From the cell containing the given text, extract its center point as (x, y) coordinate. 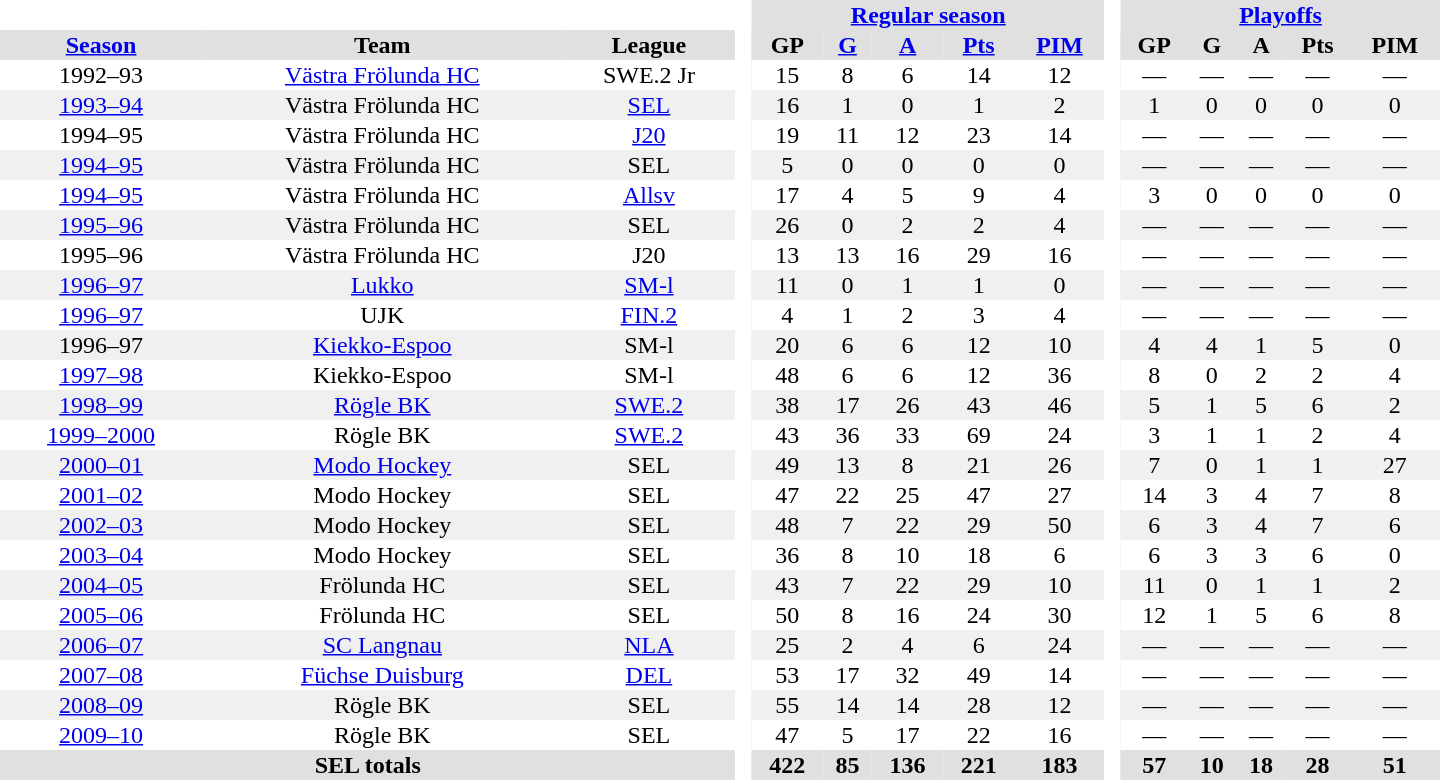
2000–01 (101, 465)
Team (382, 45)
Füchse Duisburg (382, 675)
2009–10 (101, 735)
FIN.2 (648, 315)
SWE.2 Jr (648, 75)
57 (1154, 765)
2003–04 (101, 555)
1999–2000 (101, 435)
2006–07 (101, 645)
422 (788, 765)
2005–06 (101, 615)
55 (788, 705)
2007–08 (101, 675)
1998–99 (101, 405)
Playoffs (1280, 15)
33 (908, 435)
136 (908, 765)
221 (978, 765)
SEL totals (368, 765)
2008–09 (101, 705)
183 (1059, 765)
UJK (382, 315)
Lukko (382, 285)
2001–02 (101, 495)
20 (788, 345)
19 (788, 135)
DEL (648, 675)
23 (978, 135)
51 (1394, 765)
38 (788, 405)
1997–98 (101, 375)
Allsv (648, 195)
30 (1059, 615)
85 (848, 765)
1992–93 (101, 75)
21 (978, 465)
2002–03 (101, 525)
2004–05 (101, 585)
SC Langnau (382, 645)
46 (1059, 405)
Season (101, 45)
53 (788, 675)
32 (908, 675)
League (648, 45)
1993–94 (101, 105)
69 (978, 435)
NLA (648, 645)
15 (788, 75)
9 (978, 195)
Regular season (928, 15)
